Identify which cell holds the provided text, then report its (X, Y) central coordinate. 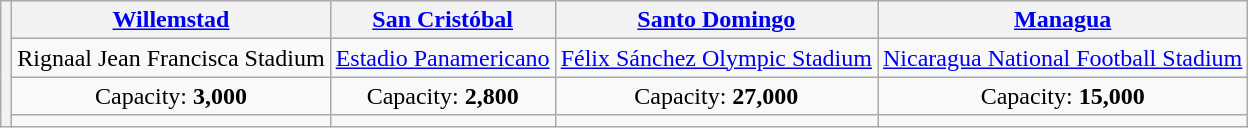
Willemstad (171, 20)
Capacity: 2,800 (442, 96)
Capacity: 15,000 (1063, 96)
Capacity: 3,000 (171, 96)
Rignaal Jean Francisca Stadium (171, 58)
Estadio Panamericano (442, 58)
Félix Sánchez Olympic Stadium (716, 58)
San Cristóbal (442, 20)
Managua (1063, 20)
Santo Domingo (716, 20)
Nicaragua National Football Stadium (1063, 58)
Capacity: 27,000 (716, 96)
